Identify which cell holds the provided text, then report its [x, y] central coordinate. 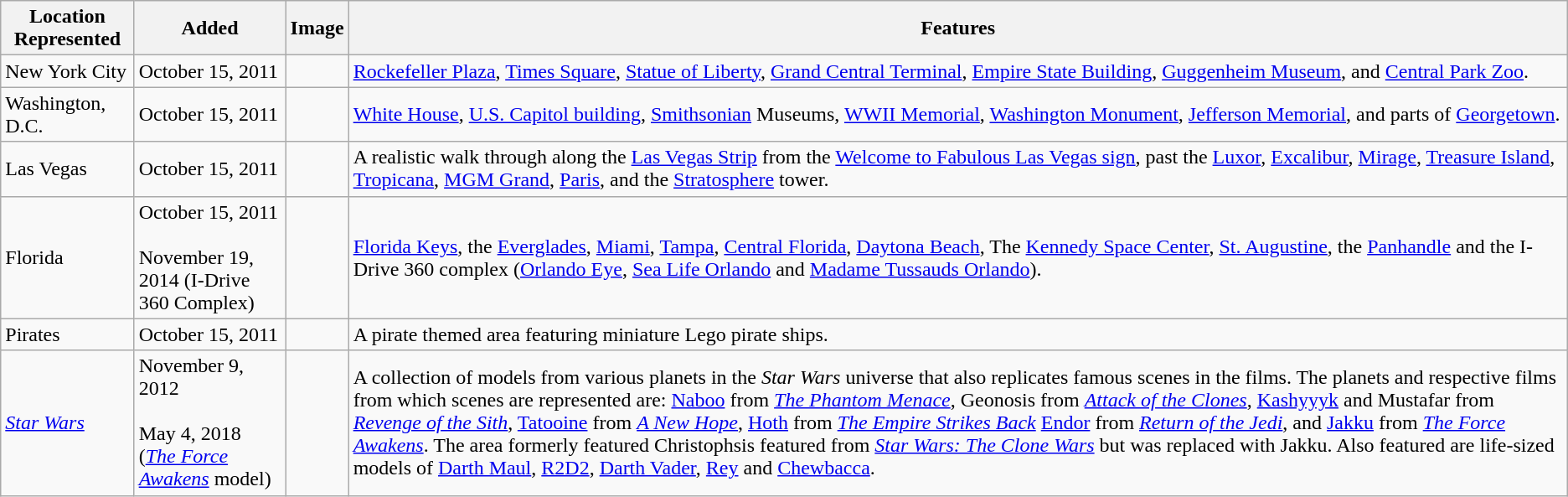
Features [958, 28]
Washington, D.C. [67, 114]
Added [209, 28]
November 9, 2012May 4, 2018 (The Force Awakens model) [209, 422]
Las Vegas [67, 169]
Pirates [67, 334]
White House, U.S. Capitol building, Smithsonian Museums, WWII Memorial, Washington Monument, Jefferson Memorial, and parts of Georgetown. [958, 114]
A pirate themed area featuring miniature Lego pirate ships. [958, 334]
Rockefeller Plaza, Times Square, Statue of Liberty, Grand Central Terminal, Empire State Building, Guggenheim Museum, and Central Park Zoo. [958, 71]
October 15, 2011November 19, 2014 (I-Drive 360 Complex) [209, 257]
Image [317, 28]
Location Represented [67, 28]
Florida [67, 257]
Star Wars [67, 422]
New York City [67, 71]
